From the cell containing the given text, extract its center point as [x, y] coordinate. 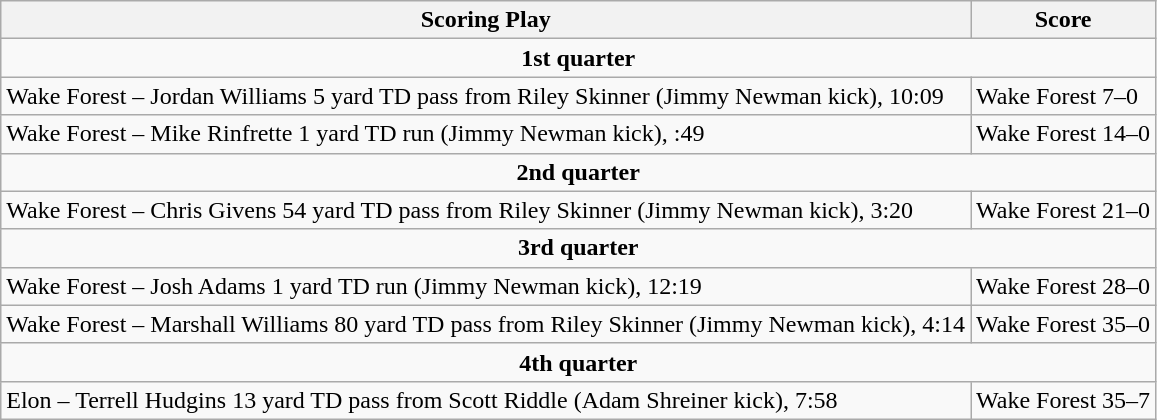
4th quarter [578, 362]
Wake Forest 28–0 [1064, 286]
1st quarter [578, 58]
Wake Forest – Mike Rinfrette 1 yard TD run (Jimmy Newman kick), :49 [486, 134]
Scoring Play [486, 20]
Elon – Terrell Hudgins 13 yard TD pass from Scott Riddle (Adam Shreiner kick), 7:58 [486, 400]
Wake Forest – Josh Adams 1 yard TD run (Jimmy Newman kick), 12:19 [486, 286]
Wake Forest 35–7 [1064, 400]
Wake Forest 35–0 [1064, 324]
Wake Forest – Jordan Williams 5 yard TD pass from Riley Skinner (Jimmy Newman kick), 10:09 [486, 96]
2nd quarter [578, 172]
Wake Forest – Chris Givens 54 yard TD pass from Riley Skinner (Jimmy Newman kick), 3:20 [486, 210]
Score [1064, 20]
Wake Forest 14–0 [1064, 134]
3rd quarter [578, 248]
Wake Forest – Marshall Williams 80 yard TD pass from Riley Skinner (Jimmy Newman kick), 4:14 [486, 324]
Wake Forest 7–0 [1064, 96]
Wake Forest 21–0 [1064, 210]
